Capture the cell that displays the provided text and extract its [X, Y] central coordinate. 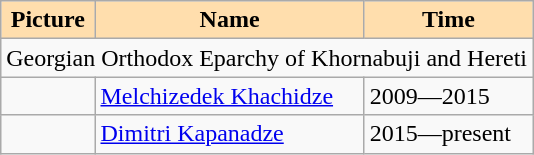
Picture [48, 20]
Time [448, 20]
2009—2015 [448, 96]
Melchizedek Khachidze [230, 96]
Georgian Orthodox Eparchy of Khornabuji and Hereti [267, 58]
2015—present [448, 134]
Dimitri Kapanadze [230, 134]
Name [230, 20]
